Find where the given text appears and provide that cell's center as (x, y) coordinate. 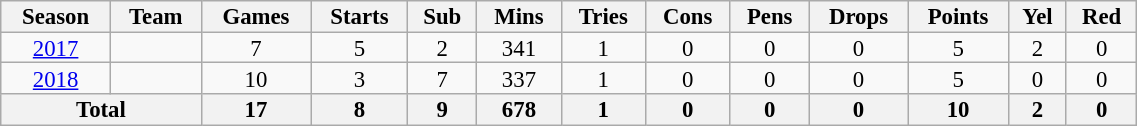
Games (256, 16)
Starts (360, 16)
Sub (442, 16)
Mins (520, 16)
Season (56, 16)
Tries (603, 16)
17 (256, 110)
2018 (56, 78)
Red (1101, 16)
678 (520, 110)
Drops (858, 16)
Team (156, 16)
8 (360, 110)
Cons (688, 16)
3 (360, 78)
Points (958, 16)
Total (101, 110)
Yel (1037, 16)
Pens (770, 16)
341 (520, 48)
2017 (56, 48)
337 (520, 78)
9 (442, 110)
